Capture the cell that displays the provided text and extract its [x, y] central coordinate. 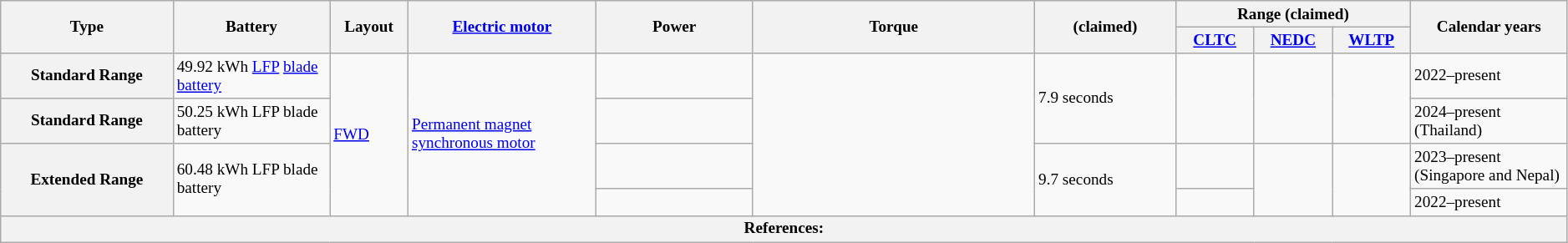
Extended Range [87, 180]
9.7 seconds [1106, 180]
Calendar years [1489, 27]
Torque [894, 27]
NEDC [1293, 40]
WLTP [1372, 40]
(claimed) [1106, 27]
Layout [369, 27]
50.25 kWh LFP blade battery [251, 121]
Battery [251, 27]
CLTC [1215, 40]
Electric motor [501, 27]
References: [784, 229]
Permanent magnet synchronous motor [501, 134]
2024–present (Thailand) [1489, 121]
Range (claimed) [1293, 14]
Power [674, 27]
2023–present (Singapore and Nepal) [1489, 166]
FWD [369, 134]
Type [87, 27]
7.9 seconds [1106, 99]
49.92 kWh LFP blade battery [251, 76]
60.48 kWh LFP blade battery [251, 180]
